Scan for the cell matching the given text and deliver its (x, y) coordinate at center. 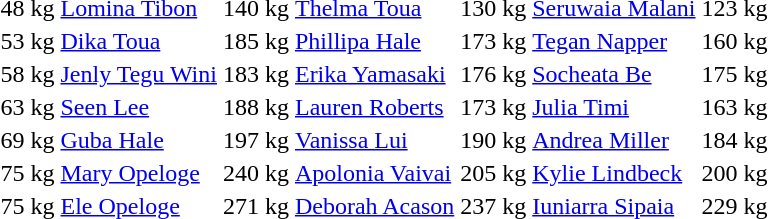
Socheata Be (614, 74)
183 kg (256, 74)
Apolonia Vaivai (374, 173)
240 kg (256, 173)
Phillipa Hale (374, 41)
190 kg (494, 140)
197 kg (256, 140)
Lauren Roberts (374, 107)
Vanissa Lui (374, 140)
176 kg (494, 74)
205 kg (494, 173)
Julia Timi (614, 107)
Tegan Napper (614, 41)
Kylie Lindbeck (614, 173)
Jenly Tegu Wini (138, 74)
Erika Yamasaki (374, 74)
Andrea Miller (614, 140)
Seen Lee (138, 107)
Mary Opeloge (138, 173)
188 kg (256, 107)
Guba Hale (138, 140)
185 kg (256, 41)
Dika Toua (138, 41)
